Identify which cell holds the provided text, then report its [X, Y] central coordinate. 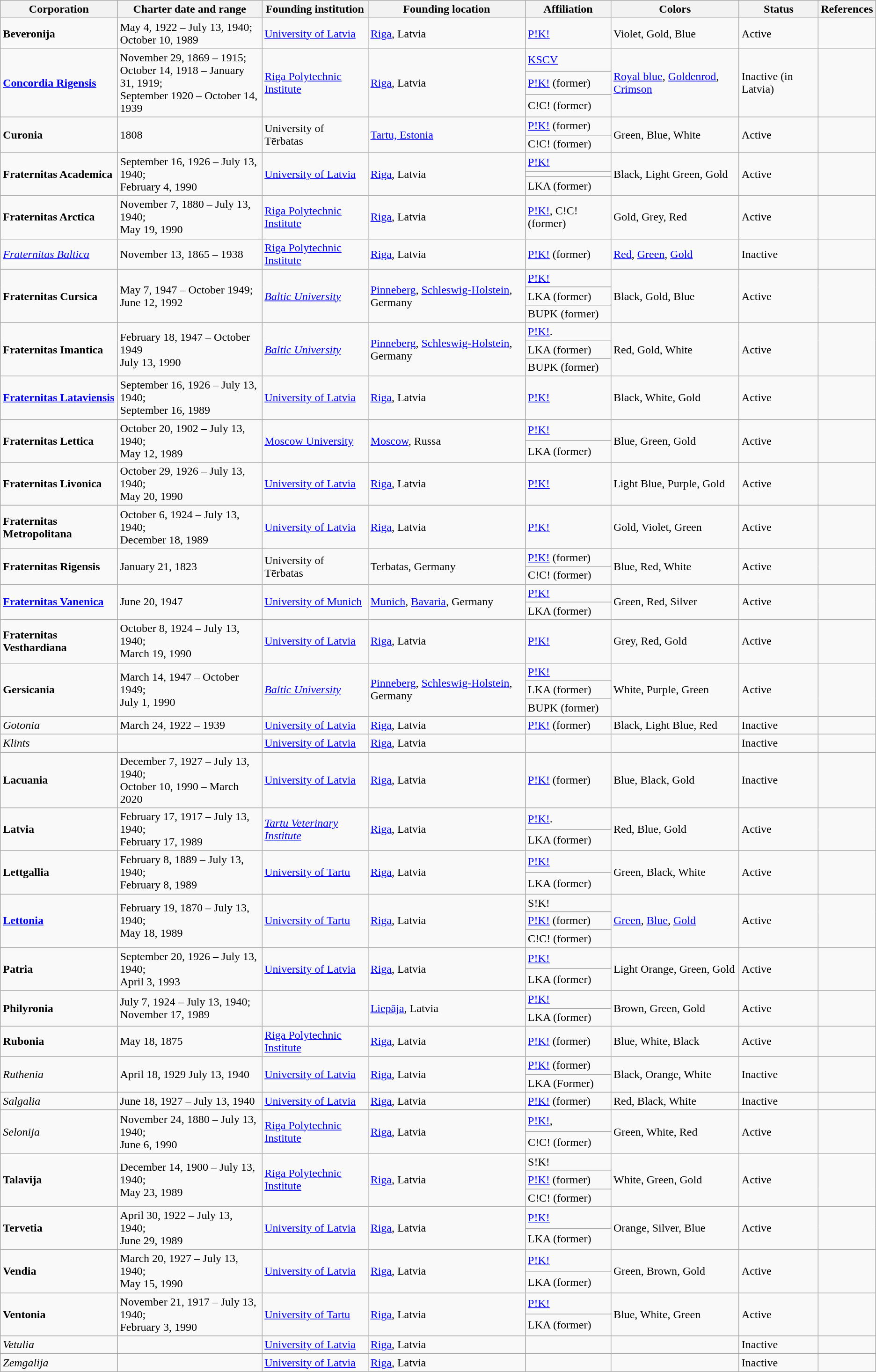
November 7, 1880 – July 13, 1940;May 19, 1990 [190, 217]
May 7, 1947 – October 1949;June 12, 1992 [190, 296]
Colors [675, 9]
Selonija [59, 1131]
Philyronia [59, 1008]
Gotonia [59, 725]
Munich, Bavaria, Germany [446, 602]
February 18, 1947 – October 1949July 13, 1990 [190, 349]
Black, Orange, White [675, 1074]
Lacuania [59, 780]
May 4, 1922 – July 13, 1940;October 10, 1989 [190, 34]
Inactive (in Latvia) [779, 83]
Tervetia [59, 1228]
Fraternitas Lettica [59, 441]
Green, White, Red [675, 1131]
Moscow, Russa [446, 441]
Grey, Red, Gold [675, 641]
Black, Light Green, Gold [675, 174]
April 30, 1922 – July 13, 1940;June 29, 1989 [190, 1228]
Vetulia [59, 1345]
October 20, 1902 – July 13, 1940;May 12, 1989 [190, 441]
October 6, 1924 – July 13, 1940;December 18, 1989 [190, 527]
Ventonia [59, 1314]
Concordia Rigensis [59, 83]
Fraternitas Vanenica [59, 602]
Green, Red, Silver [675, 602]
December 14, 1900 – July 13, 1940;May 23, 1989 [190, 1180]
Founding institution [315, 9]
January 21, 1823 [190, 566]
Brown, Green, Gold [675, 1008]
Affiliation [568, 9]
Gold, Grey, Red [675, 217]
Orange, Silver, Blue [675, 1228]
Fraternitas Lataviensis [59, 398]
Lettgallia [59, 873]
Blue, Black, Gold [675, 780]
References [847, 9]
White, Green, Gold [675, 1180]
Salgalia [59, 1101]
March 20, 1927 – July 13, 1940;May 15, 1990 [190, 1271]
Fraternitas Livonica [59, 484]
Green, Blue, White [675, 135]
Black, White, Gold [675, 398]
Red, Blue, Gold [675, 829]
Green, Blue, Gold [675, 921]
Fraternitas Arctica [59, 217]
September 16, 1926 – July 13, 1940;February 4, 1990 [190, 174]
Black, Gold, Blue [675, 296]
Violet, Gold, Blue [675, 34]
University of Munich [315, 602]
Light Orange, Green, Gold [675, 969]
Fraternitas Academica [59, 174]
Fraternitas Vesthardiana [59, 641]
Fraternitas Imantica [59, 349]
Blue, Green, Gold [675, 441]
Curonia [59, 135]
February 19, 1870 – July 13, 1940;May 18, 1989 [190, 921]
Ruthenia [59, 1074]
Blue, Red, White [675, 566]
Status [779, 9]
November 21, 1917 – July 13, 1940;February 3, 1990 [190, 1314]
Beveronija [59, 34]
Klints [59, 743]
April 18, 1929 July 13, 1940 [190, 1074]
May 18, 1875 [190, 1041]
November 24, 1880 – July 13, 1940;June 6, 1990 [190, 1131]
Corporation [59, 9]
Charter date and range [190, 9]
Fraternitas Baltica [59, 254]
November 13, 1865 – 1938 [190, 254]
September 16, 1926 – July 13, 1940;September 16, 1989 [190, 398]
Vendia [59, 1271]
Lettonia [59, 921]
July 7, 1924 – July 13, 1940;November 17, 1989 [190, 1008]
Rubonia [59, 1041]
Fraternitas Metropolitana [59, 527]
Fraternitas Rigensis [59, 566]
October 29, 1926 – July 13, 1940;May 20, 1990 [190, 484]
KSCV [568, 60]
Blue, White, Black [675, 1041]
LKA (Former) [568, 1083]
Royal blue, Goldenrod, Crimson [675, 83]
November 29, 1869 – 1915;October 14, 1918 – January 31, 1919;September 1920 – October 14, 1939 [190, 83]
Green, Black, White [675, 873]
Latvia [59, 829]
1808 [190, 135]
Zemgalija [59, 1363]
Liepāja, Latvia [446, 1008]
September 20, 1926 – July 13, 1940;April 3, 1993 [190, 969]
Patria [59, 969]
Red, Green, Gold [675, 254]
White, Purple, Green [675, 690]
Terbatas, Germany [446, 566]
Founding location [446, 9]
Green, Brown, Gold [675, 1271]
Tartu, Estonia [446, 135]
March 14, 1947 – October 1949;July 1, 1990 [190, 690]
Blue, White, Green [675, 1314]
March 24, 1922 – 1939 [190, 725]
Fraternitas Cursica [59, 296]
Red, Gold, White [675, 349]
P!K!, [568, 1121]
October 8, 1924 – July 13, 1940;March 19, 1990 [190, 641]
Talavija [59, 1180]
June 20, 1947 [190, 602]
Gersicania [59, 690]
Black, Light Blue, Red [675, 725]
Tartu Veterinary Institute [315, 829]
June 18, 1927 – July 13, 1940 [190, 1101]
P!K!, C!C! (former) [568, 217]
Light Blue, Purple, Gold [675, 484]
Red, Black, White [675, 1101]
Moscow University [315, 441]
December 7, 1927 – July 13, 1940;October 10, 1990 – March 2020 [190, 780]
February 17, 1917 – July 13, 1940;February 17, 1989 [190, 829]
February 8, 1889 – July 13, 1940;February 8, 1989 [190, 873]
Gold, Violet, Green [675, 527]
